Capture the cell that displays the provided text and extract its (x, y) central coordinate. 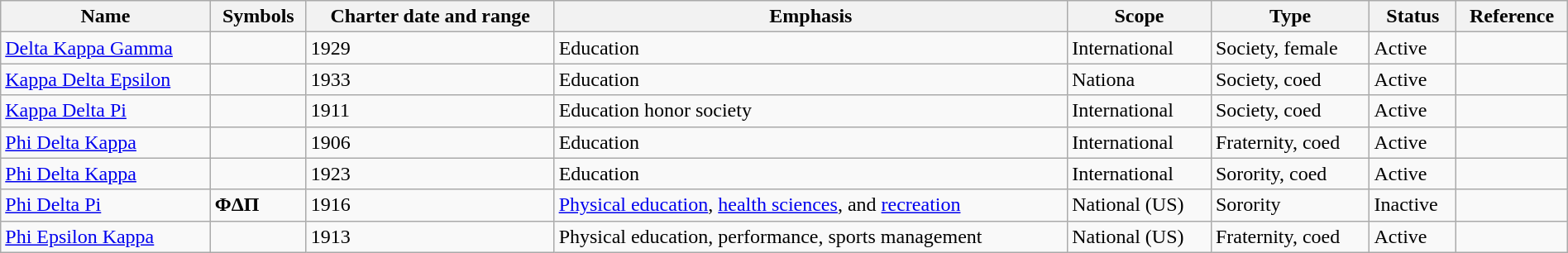
1906 (430, 142)
Kappa Delta Pi (106, 111)
Charter date and range (430, 17)
1923 (430, 174)
Inactive (1413, 205)
1933 (430, 79)
Name (106, 17)
Sorority, coed (1290, 174)
1929 (430, 48)
Type (1290, 17)
1913 (430, 236)
Reference (1512, 17)
1911 (430, 111)
Scope (1140, 17)
Delta Kappa Gamma (106, 48)
Nationa (1140, 79)
Physical education, performance, sports management (810, 236)
1916 (430, 205)
Symbols (258, 17)
Physical education, health sciences, and recreation (810, 205)
Emphasis (810, 17)
Kappa Delta Epsilon (106, 79)
Sorority (1290, 205)
Society, female (1290, 48)
Education honor society (810, 111)
ΦΔΠ (258, 205)
Status (1413, 17)
Phi Epsilon Kappa (106, 236)
Phi Delta Pi (106, 205)
